Provide the [X, Y] coordinate of the cell's center where the given text is located.  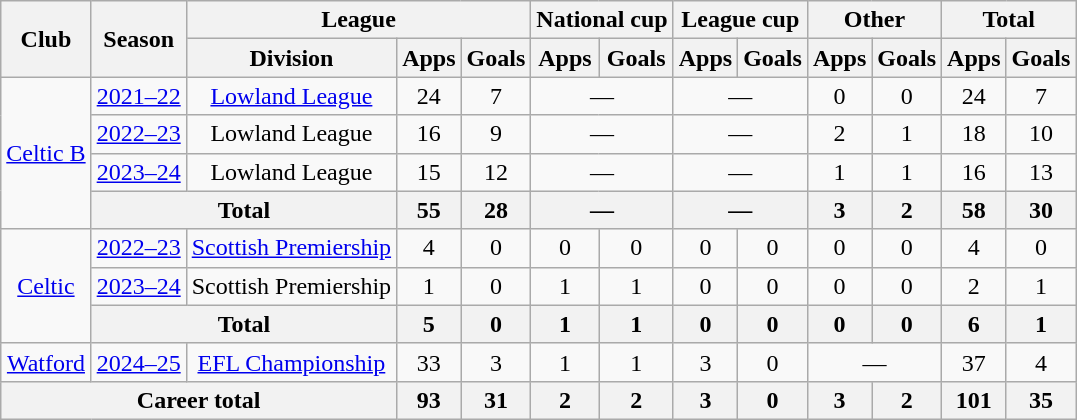
League cup [740, 20]
Club [46, 39]
5 [429, 324]
58 [974, 210]
2024–25 [138, 362]
93 [429, 400]
31 [496, 400]
Watford [46, 362]
Career total [199, 400]
Other [874, 20]
35 [1041, 400]
18 [974, 134]
12 [496, 172]
Season [138, 39]
55 [429, 210]
10 [1041, 134]
Celtic B [46, 153]
Celtic [46, 286]
33 [429, 362]
9 [496, 134]
2021–22 [138, 96]
6 [974, 324]
EFL Championship [291, 362]
13 [1041, 172]
Division [291, 58]
30 [1041, 210]
National cup [602, 20]
15 [429, 172]
28 [496, 210]
37 [974, 362]
101 [974, 400]
League [358, 20]
